Detect which cell encompasses the target text, then output its [X, Y] center coordinate. 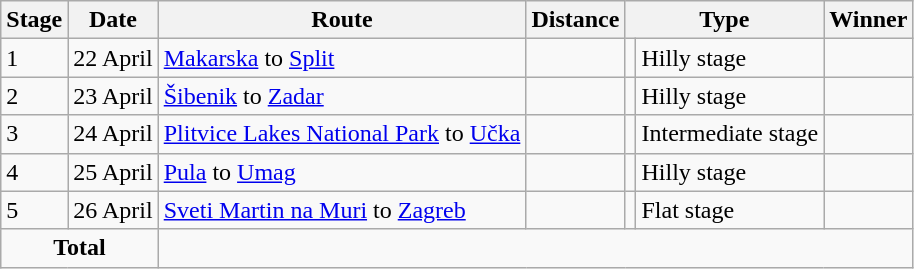
Šibenik to Zadar [342, 96]
3 [34, 134]
Date [113, 20]
2 [34, 96]
Sveti Martin na Muri to Zagreb [342, 210]
Route [342, 20]
Plitvice Lakes National Park to Učka [342, 134]
25 April [113, 172]
Stage [34, 20]
4 [34, 172]
Makarska to Split [342, 58]
Flat stage [730, 210]
Intermediate stage [730, 134]
Type [724, 20]
26 April [113, 210]
24 April [113, 134]
Pula to Umag [342, 172]
Winner [868, 20]
1 [34, 58]
5 [34, 210]
22 April [113, 58]
23 April [113, 96]
Total [80, 248]
Distance [576, 20]
